Scan for the cell matching the given text and deliver its [x, y] coordinate at center. 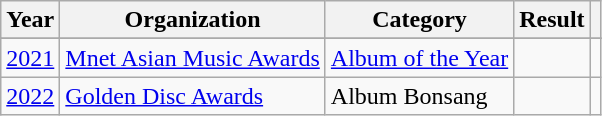
Album Bonsang [419, 96]
Year [30, 20]
2022 [30, 96]
Category [419, 20]
Golden Disc Awards [193, 96]
Result [552, 20]
Organization [193, 20]
Album of the Year [419, 58]
2021 [30, 58]
Mnet Asian Music Awards [193, 58]
